From the cell containing the given text, extract its center point as [x, y] coordinate. 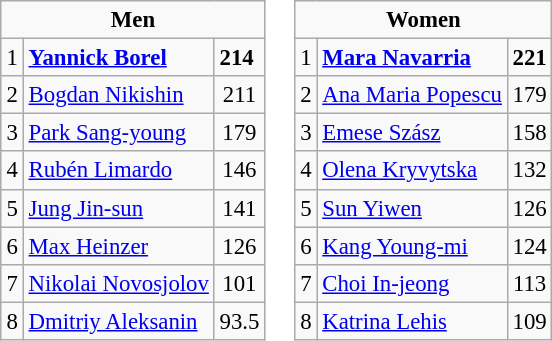
Kang Young-mi [412, 246]
221 [530, 58]
146 [239, 170]
Katrina Lehis [412, 321]
158 [530, 133]
Nikolai Novosjolov [118, 283]
93.5 [239, 321]
214 [239, 58]
124 [530, 246]
Women [424, 20]
Jung Jin-sun [118, 208]
132 [530, 170]
Choi In-jeong [412, 283]
Dmitriy Aleksanin [118, 321]
Emese Szász [412, 133]
Sun Yiwen [412, 208]
Mara Navarria [412, 58]
101 [239, 283]
113 [530, 283]
211 [239, 95]
Yannick Borel [118, 58]
Max Heinzer [118, 246]
Bogdan Nikishin [118, 95]
109 [530, 321]
Rubén Limardo [118, 170]
Olena Kryvytska [412, 170]
Park Sang-young [118, 133]
Ana Maria Popescu [412, 95]
Men [132, 20]
141 [239, 208]
